Capture the cell that displays the provided text and extract its (x, y) central coordinate. 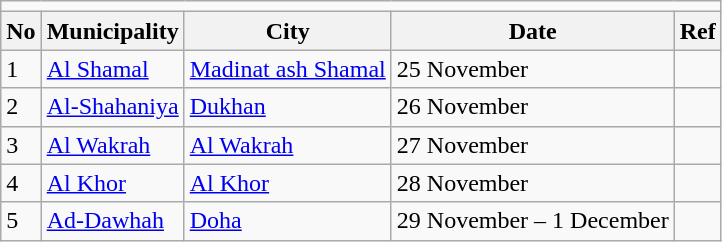
No (21, 31)
1 (21, 69)
Municipality (112, 31)
Doha (288, 221)
29 November – 1 December (532, 221)
28 November (532, 183)
City (288, 31)
Date (532, 31)
Ref (698, 31)
2 (21, 107)
Dukhan (288, 107)
27 November (532, 145)
25 November (532, 69)
3 (21, 145)
26 November (532, 107)
Madinat ash Shamal (288, 69)
5 (21, 221)
4 (21, 183)
Al Shamal (112, 69)
Ad-Dawhah (112, 221)
Al-Shahaniya (112, 107)
